Extract the (x, y) coordinate from the center of the cell holding the provided text.  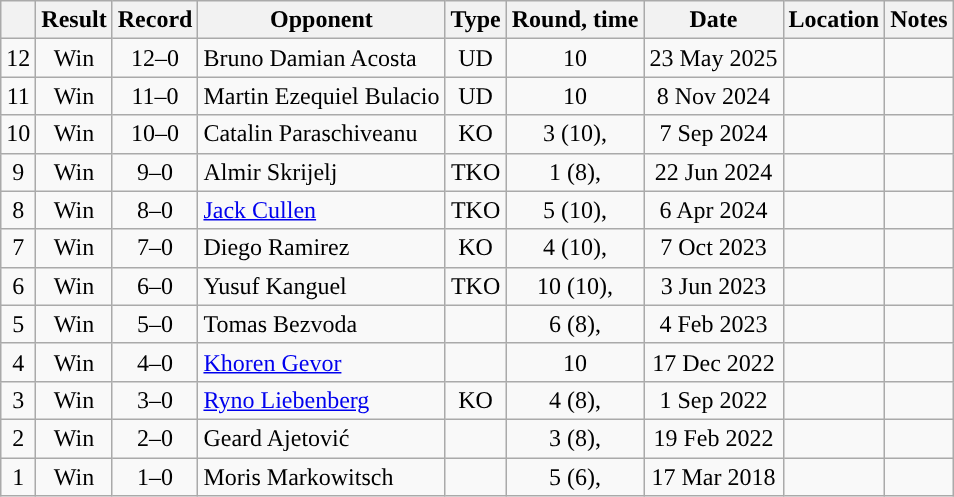
Yusuf Kanguel (322, 286)
1 (18, 477)
Round, time (575, 20)
22 Jun 2024 (714, 172)
Notes (919, 20)
10 (10), (575, 286)
Record (155, 20)
Bruno Damian Acosta (322, 58)
1 (8), (575, 172)
19 Feb 2022 (714, 438)
4 Feb 2023 (714, 324)
2 (18, 438)
4 (10), (575, 248)
8–0 (155, 210)
12 (18, 58)
3–0 (155, 400)
Martin Ezequiel Bulacio (322, 96)
Geard Ajetović (322, 438)
7 (18, 248)
Almir Skrijelj (322, 172)
Catalin Paraschiveanu (322, 134)
1–0 (155, 477)
3 (8), (575, 438)
5 (6), (575, 477)
Diego Ramirez (322, 248)
6 (18, 286)
10–0 (155, 134)
5 (18, 324)
5 (10), (575, 210)
Date (714, 20)
4 (18, 362)
9 (18, 172)
4 (8), (575, 400)
Moris Markowitsch (322, 477)
Ryno Liebenberg (322, 400)
Tomas Bezvoda (322, 324)
6 Apr 2024 (714, 210)
Jack Cullen (322, 210)
Location (834, 20)
9–0 (155, 172)
3 (10), (575, 134)
6–0 (155, 286)
17 Mar 2018 (714, 477)
23 May 2025 (714, 58)
7–0 (155, 248)
8 Nov 2024 (714, 96)
Result (74, 20)
7 Sep 2024 (714, 134)
Type (476, 20)
6 (8), (575, 324)
11 (18, 96)
11–0 (155, 96)
2–0 (155, 438)
17 Dec 2022 (714, 362)
Opponent (322, 20)
3 Jun 2023 (714, 286)
Khoren Gevor (322, 362)
8 (18, 210)
3 (18, 400)
5–0 (155, 324)
12–0 (155, 58)
7 Oct 2023 (714, 248)
1 Sep 2022 (714, 400)
4–0 (155, 362)
